Output the (X, Y) coordinate of the center of the cell containing the given text.  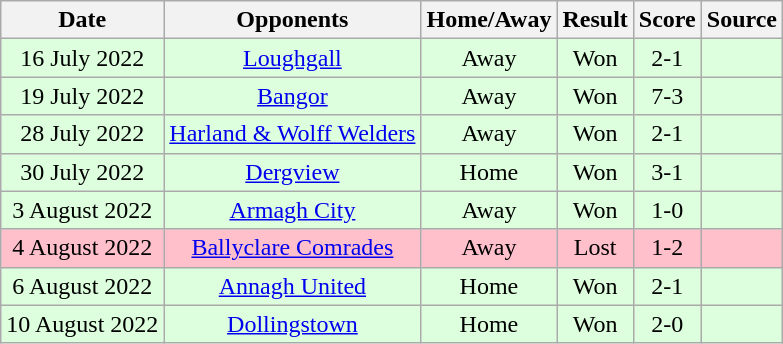
3-1 (667, 172)
6 August 2022 (82, 286)
Opponents (292, 20)
2-0 (667, 324)
Date (82, 20)
Dergview (292, 172)
4 August 2022 (82, 248)
7-3 (667, 96)
Result (595, 20)
16 July 2022 (82, 58)
Harland & Wolff Welders (292, 134)
Source (742, 20)
Home/Away (489, 20)
Ballyclare Comrades (292, 248)
Armagh City (292, 210)
28 July 2022 (82, 134)
Score (667, 20)
30 July 2022 (82, 172)
1-0 (667, 210)
Annagh United (292, 286)
10 August 2022 (82, 324)
19 July 2022 (82, 96)
Lost (595, 248)
Bangor (292, 96)
3 August 2022 (82, 210)
Loughgall (292, 58)
1-2 (667, 248)
Dollingstown (292, 324)
